Identify which cell holds the provided text, then report its [X, Y] central coordinate. 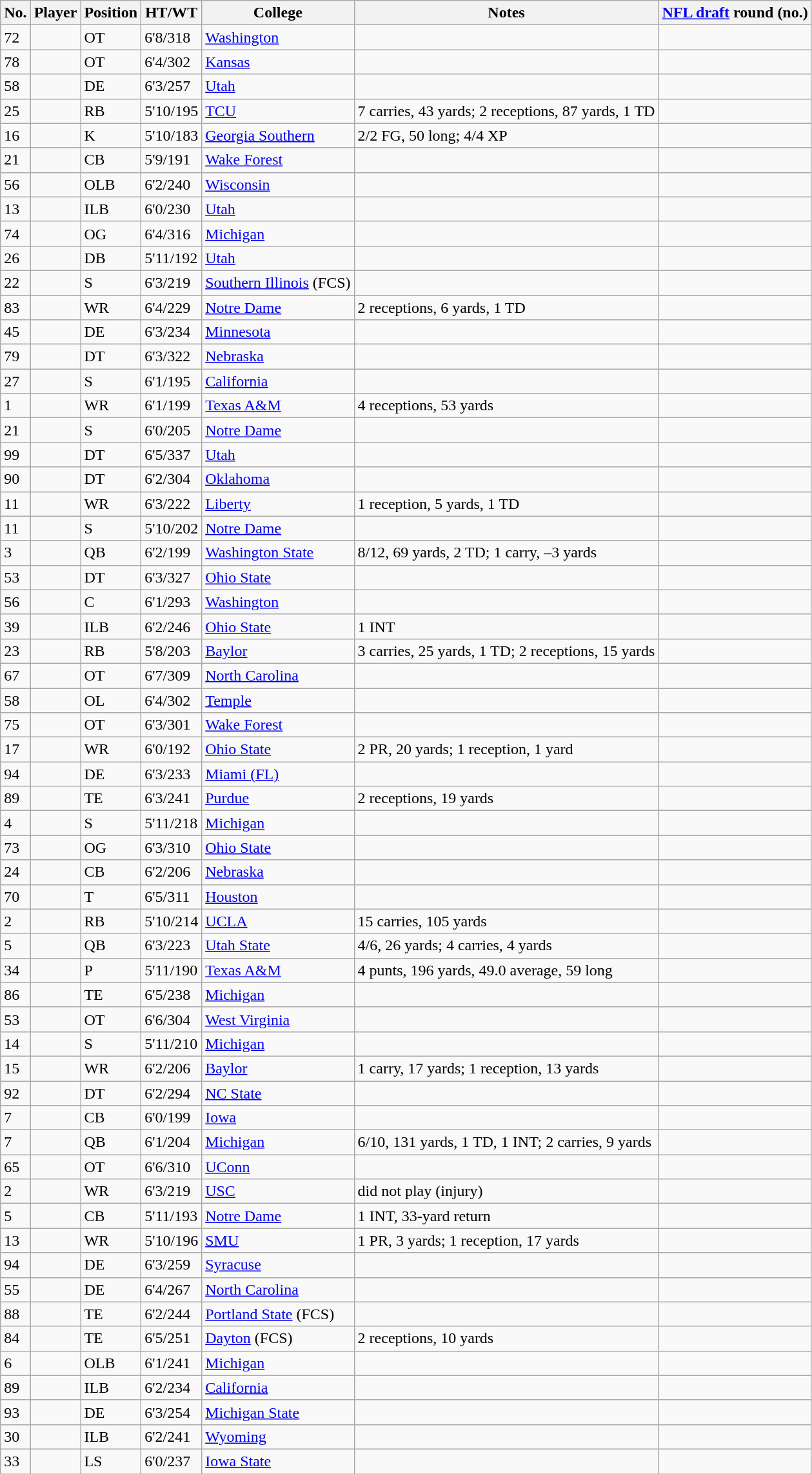
Southern Illinois (FCS) [278, 283]
Position [111, 13]
90 [15, 479]
5'10/195 [172, 111]
33 [15, 1461]
4 [15, 823]
Michigan State [278, 1412]
17 [15, 750]
College [278, 13]
6'3/327 [172, 577]
6'3/322 [172, 357]
6'6/310 [172, 1167]
45 [15, 332]
6'5/311 [172, 897]
1 [15, 406]
86 [15, 995]
Iowa State [278, 1461]
6'0/205 [172, 430]
73 [15, 848]
6'2/294 [172, 1093]
C [111, 602]
23 [15, 651]
6'0/199 [172, 1118]
1 carry, 17 yards; 1 reception, 13 yards [506, 1068]
6'2/304 [172, 479]
6'3/310 [172, 848]
1 INT [506, 626]
6'3/233 [172, 774]
16 [15, 135]
6'3/223 [172, 946]
5'11/218 [172, 823]
USC [278, 1191]
92 [15, 1093]
6/10, 131 yards, 1 TD, 1 INT; 2 carries, 9 yards [506, 1142]
Wisconsin [278, 184]
99 [15, 455]
6'3/301 [172, 725]
Dayton (FCS) [278, 1339]
83 [15, 308]
2 receptions, 6 yards, 1 TD [506, 308]
Portland State (FCS) [278, 1314]
Iowa [278, 1118]
UCLA [278, 921]
84 [15, 1339]
6'1/293 [172, 602]
6'1/195 [172, 381]
Houston [278, 897]
Kansas [278, 62]
6'1/241 [172, 1363]
6'1/199 [172, 406]
6 [15, 1363]
39 [15, 626]
Notes [506, 13]
West Virginia [278, 1019]
14 [15, 1044]
3 carries, 25 yards, 1 TD; 2 receptions, 15 yards [506, 651]
Georgia Southern [278, 135]
Washington State [278, 553]
HT/WT [172, 13]
Wyoming [278, 1437]
27 [15, 381]
75 [15, 725]
26 [15, 258]
25 [15, 111]
OL [111, 700]
93 [15, 1412]
2 receptions, 10 yards [506, 1339]
Temple [278, 700]
34 [15, 970]
6'6/304 [172, 1019]
5'11/193 [172, 1216]
Purdue [278, 799]
6'2/199 [172, 553]
22 [15, 283]
67 [15, 675]
6'0/237 [172, 1461]
K [111, 135]
5'10/196 [172, 1240]
did not play (injury) [506, 1191]
5'10/214 [172, 921]
5'10/202 [172, 528]
6'0/192 [172, 750]
24 [15, 872]
74 [15, 234]
6'2/244 [172, 1314]
Player [55, 13]
LS [111, 1461]
15 [15, 1068]
4/6, 26 yards; 4 carries, 4 yards [506, 946]
1 PR, 3 yards; 1 reception, 17 yards [506, 1240]
6'4/267 [172, 1290]
65 [15, 1167]
NC State [278, 1093]
78 [15, 62]
4 receptions, 53 yards [506, 406]
6'5/251 [172, 1339]
88 [15, 1314]
SMU [278, 1240]
6'2/240 [172, 184]
4 punts, 196 yards, 49.0 average, 59 long [506, 970]
6'2/246 [172, 626]
6'0/230 [172, 209]
2/2 FG, 50 long; 4/4 XP [506, 135]
15 carries, 105 yards [506, 921]
6'2/241 [172, 1437]
3 [15, 553]
DB [111, 258]
Syracuse [278, 1265]
Utah State [278, 946]
Liberty [278, 504]
6'4/229 [172, 308]
6'5/337 [172, 455]
TCU [278, 111]
5'10/183 [172, 135]
5'8/203 [172, 651]
5'11/210 [172, 1044]
6'8/318 [172, 37]
6'7/309 [172, 675]
UConn [278, 1167]
5'11/190 [172, 970]
6'2/234 [172, 1388]
2 PR, 20 yards; 1 reception, 1 yard [506, 750]
Miami (FL) [278, 774]
1 reception, 5 yards, 1 TD [506, 504]
6'3/259 [172, 1265]
NFL draft round (no.) [735, 13]
6'3/234 [172, 332]
T [111, 897]
Oklahoma [278, 479]
6'3/241 [172, 799]
6'3/222 [172, 504]
5'9/191 [172, 160]
6'3/257 [172, 86]
6'5/238 [172, 995]
1 INT, 33-yard return [506, 1216]
P [111, 970]
55 [15, 1290]
72 [15, 37]
30 [15, 1437]
8/12, 69 yards, 2 TD; 1 carry, –3 yards [506, 553]
6'1/204 [172, 1142]
Minnesota [278, 332]
6'4/316 [172, 234]
7 carries, 43 yards; 2 receptions, 87 yards, 1 TD [506, 111]
70 [15, 897]
5'11/192 [172, 258]
6'3/254 [172, 1412]
No. [15, 13]
2 receptions, 19 yards [506, 799]
79 [15, 357]
